Provide the (X, Y) coordinate of the cell's center where the given text is located.  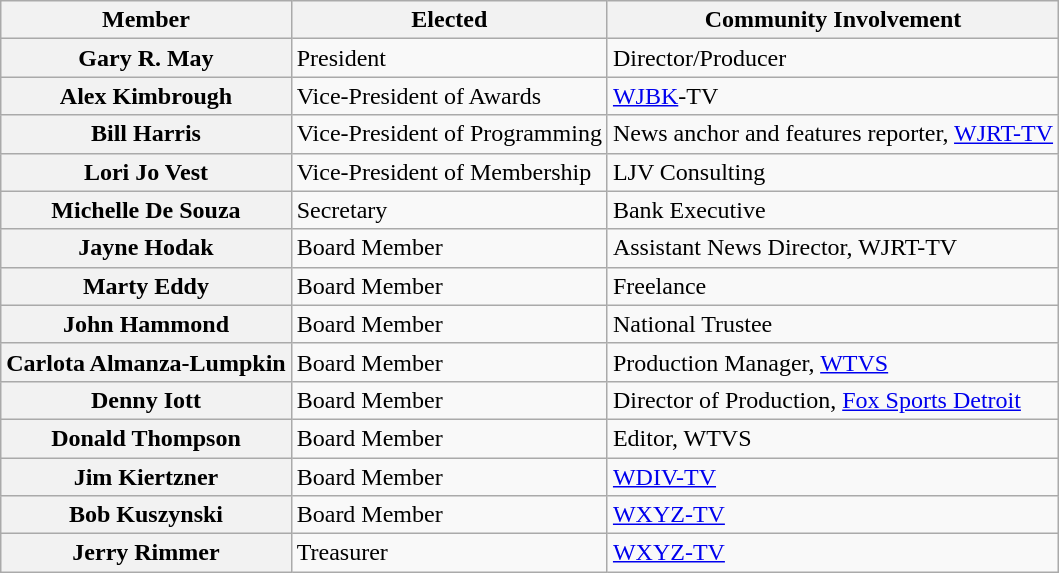
Secretary (449, 210)
President (449, 58)
WJBK-TV (832, 96)
Vice-President of Awards (449, 96)
Denny Iott (146, 400)
Donald Thompson (146, 438)
National Trustee (832, 324)
Vice-President of Membership (449, 172)
Treasurer (449, 553)
Vice-President of Programming (449, 134)
Assistant News Director, WJRT-TV (832, 248)
Jim Kiertzner (146, 477)
Member (146, 20)
Director/Producer (832, 58)
John Hammond (146, 324)
Bob Kuszynski (146, 515)
Jayne Hodak (146, 248)
Bill Harris (146, 134)
Director of Production, Fox Sports Detroit (832, 400)
Elected (449, 20)
Lori Jo Vest (146, 172)
Michelle De Souza (146, 210)
WDIV-TV (832, 477)
LJV Consulting (832, 172)
News anchor and features reporter, WJRT-TV (832, 134)
Bank Executive (832, 210)
Alex Kimbrough (146, 96)
Marty Eddy (146, 286)
Gary R. May (146, 58)
Community Involvement (832, 20)
Jerry Rimmer (146, 553)
Editor, WTVS (832, 438)
Carlota Almanza-Lumpkin (146, 362)
Production Manager, WTVS (832, 362)
Freelance (832, 286)
